Identify which cell holds the provided text, then report its [X, Y] central coordinate. 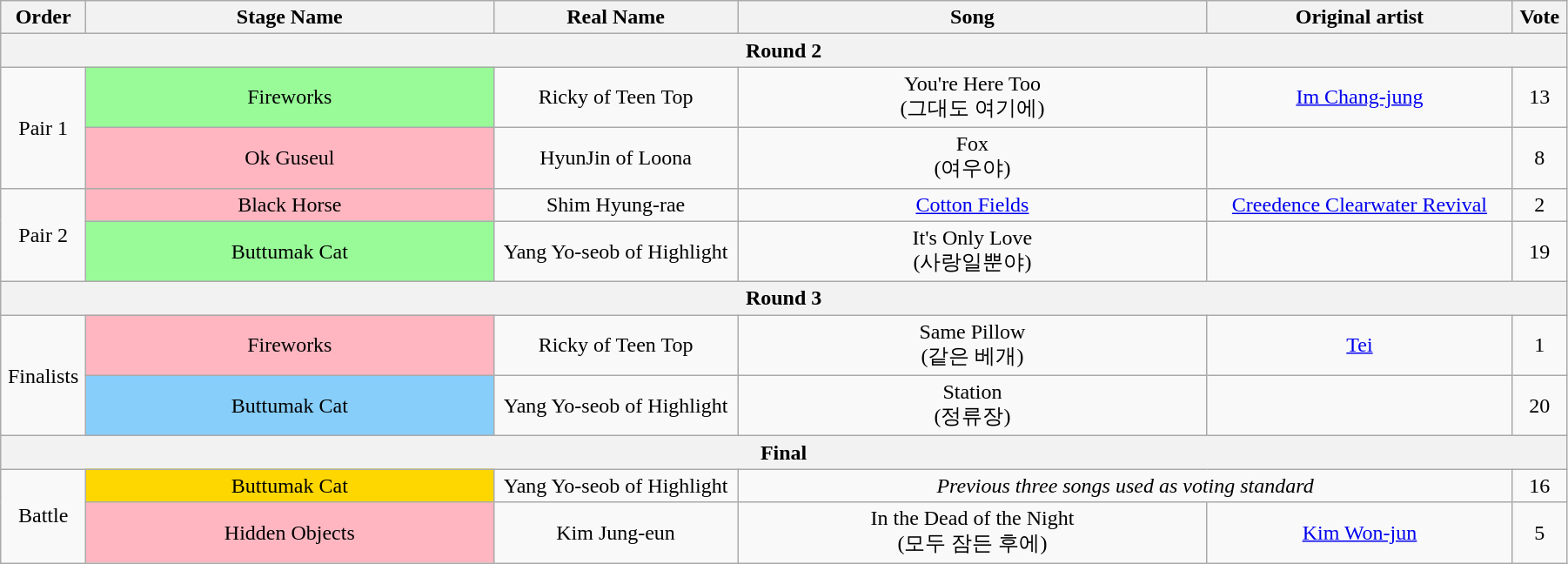
Finalists [44, 376]
You're Here Too(그대도 여기에) [973, 97]
Order [44, 17]
Pair 1 [44, 127]
HyunJin of Loona [616, 158]
Pair 2 [44, 235]
Previous three songs used as voting standard [1125, 486]
Im Chang-jung [1359, 97]
Ok Guseul [290, 158]
8 [1539, 158]
Final [784, 453]
Song [973, 17]
Vote [1539, 17]
Fox(여우야) [973, 158]
13 [1539, 97]
Stage Name [290, 17]
Round 3 [784, 299]
Black Horse [290, 205]
2 [1539, 205]
Creedence Clearwater Revival [1359, 205]
Tei [1359, 346]
20 [1539, 406]
In the Dead of the Night(모두 잠든 후에) [973, 533]
Kim Jung-eun [616, 533]
Shim Hyung-rae [616, 205]
16 [1539, 486]
Hidden Objects [290, 533]
Original artist [1359, 17]
Kim Won-jun [1359, 533]
5 [1539, 533]
19 [1539, 252]
Cotton Fields [973, 205]
Station(정류장) [973, 406]
Same Pillow(같은 베개) [973, 346]
Battle [44, 516]
Real Name [616, 17]
Round 2 [784, 50]
1 [1539, 346]
It's Only Love(사랑일뿐야) [973, 252]
